Detect which cell encompasses the target text, then output its [x, y] center coordinate. 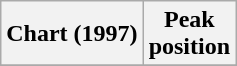
Peakposition [189, 34]
Chart (1997) [72, 34]
